For the text-containing cell, return its midpoint in [x, y] coordinate format. 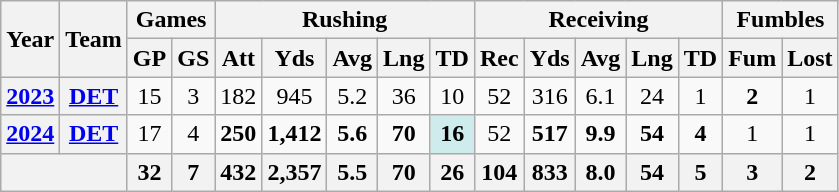
Rushing [345, 20]
8.0 [600, 172]
32 [149, 172]
2024 [30, 134]
5.5 [352, 172]
833 [550, 172]
Rec [499, 58]
GS [194, 58]
945 [294, 96]
17 [149, 134]
316 [550, 96]
Att [238, 58]
Year [30, 39]
182 [238, 96]
6.1 [600, 96]
Team [94, 39]
16 [452, 134]
26 [452, 172]
10 [452, 96]
5.6 [352, 134]
2023 [30, 96]
9.9 [600, 134]
GP [149, 58]
Fumbles [780, 20]
5.2 [352, 96]
Receiving [598, 20]
1,412 [294, 134]
104 [499, 172]
7 [194, 172]
517 [550, 134]
432 [238, 172]
Lost [810, 58]
15 [149, 96]
250 [238, 134]
5 [700, 172]
24 [652, 96]
36 [404, 96]
2,357 [294, 172]
Fum [752, 58]
Games [170, 20]
